Scan for the cell matching the given text and deliver its (x, y) coordinate at center. 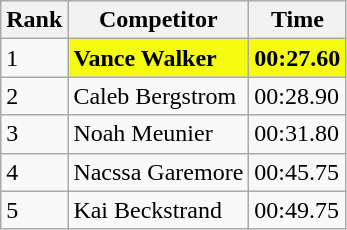
Noah Meunier (158, 134)
Time (298, 20)
00:28.90 (298, 96)
3 (34, 134)
1 (34, 58)
00:27.60 (298, 58)
Vance Walker (158, 58)
Kai Beckstrand (158, 210)
Nacssa Garemore (158, 172)
00:49.75 (298, 210)
Caleb Bergstrom (158, 96)
Rank (34, 20)
Competitor (158, 20)
00:31.80 (298, 134)
00:45.75 (298, 172)
5 (34, 210)
2 (34, 96)
4 (34, 172)
